Scan for the cell matching the given text and deliver its [X, Y] coordinate at center. 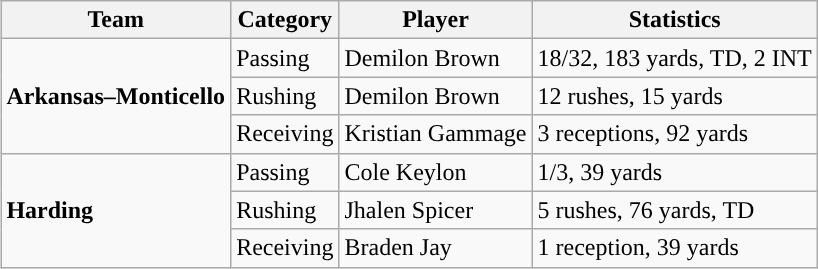
1 reception, 39 yards [674, 248]
5 rushes, 76 yards, TD [674, 210]
Jhalen Spicer [436, 210]
Harding [116, 210]
Player [436, 20]
Team [116, 20]
12 rushes, 15 yards [674, 96]
Category [285, 20]
18/32, 183 yards, TD, 2 INT [674, 58]
Cole Keylon [436, 172]
1/3, 39 yards [674, 172]
Kristian Gammage [436, 134]
Statistics [674, 20]
Arkansas–Monticello [116, 96]
3 receptions, 92 yards [674, 134]
Braden Jay [436, 248]
